For the text-containing cell, return its midpoint in (x, y) coordinate format. 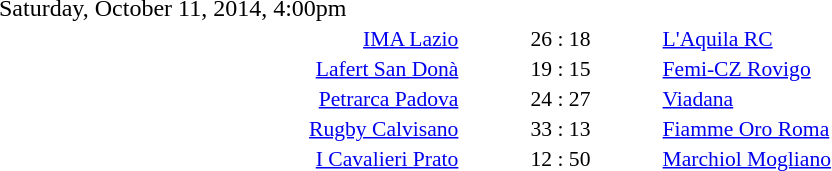
33 : 13 (560, 128)
19 : 15 (560, 68)
26 : 18 (560, 38)
24 : 27 (560, 98)
